Find where the given text appears and provide that cell's center as (X, Y) coordinate. 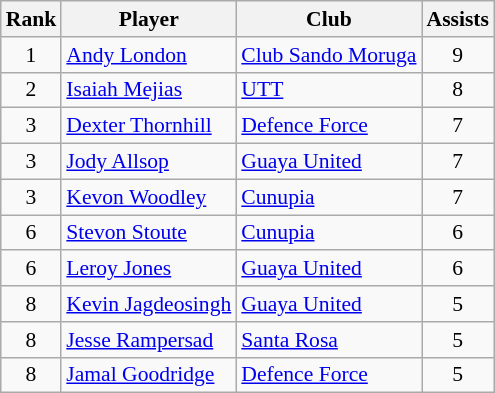
UTT (328, 90)
9 (458, 55)
Jody Allsop (148, 162)
Dexter Thornhill (148, 126)
Player (148, 19)
2 (32, 90)
Club (328, 19)
Leroy Jones (148, 269)
Club Sando Moruga (328, 55)
Jamal Goodridge (148, 375)
Santa Rosa (328, 340)
Kevon Woodley (148, 197)
Isaiah Mejias (148, 90)
Andy London (148, 55)
Assists (458, 19)
Rank (32, 19)
Kevin Jagdeosingh (148, 304)
Jesse Rampersad (148, 340)
1 (32, 55)
Stevon Stoute (148, 233)
